Detect which cell encompasses the target text, then output its (X, Y) center coordinate. 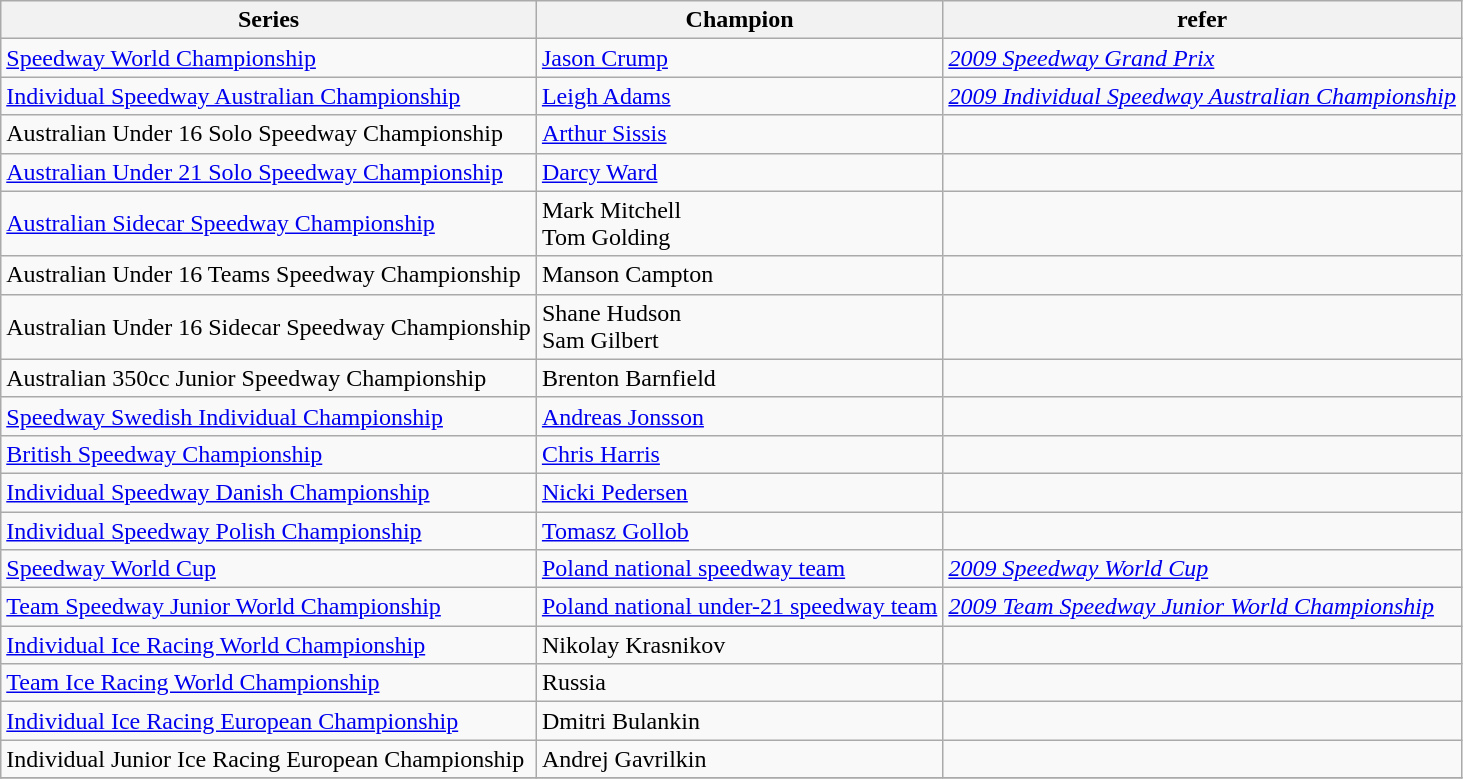
Brenton Barnfield (739, 378)
Mark Mitchell Tom Golding (739, 224)
Nikolay Krasnikov (739, 645)
Russia (739, 683)
Chris Harris (739, 454)
British Speedway Championship (269, 454)
Individual Ice Racing European Championship (269, 721)
Champion (739, 20)
Tomasz Gollob (739, 531)
Individual Speedway Australian Championship (269, 96)
Manson Campton (739, 275)
Australian Under 16 Solo Speedway Championship (269, 134)
Poland national under-21 speedway team (739, 607)
Poland national speedway team (739, 569)
Nicki Pedersen (739, 492)
Individual Junior Ice Racing European Championship (269, 759)
Individual Ice Racing World Championship (269, 645)
Andrej Gavrilkin (739, 759)
Team Speedway Junior World Championship (269, 607)
Leigh Adams (739, 96)
Andreas Jonsson (739, 416)
Individual Speedway Polish Championship (269, 531)
Darcy Ward (739, 172)
Australian Sidecar Speedway Championship (269, 224)
2009 Team Speedway Junior World Championship (1202, 607)
2009 Speedway World Cup (1202, 569)
Australian Under 21 Solo Speedway Championship (269, 172)
Jason Crump (739, 58)
Speedway World Championship (269, 58)
Australian 350cc Junior Speedway Championship (269, 378)
Series (269, 20)
Individual Speedway Danish Championship (269, 492)
Team Ice Racing World Championship (269, 683)
Speedway World Cup (269, 569)
Australian Under 16 Sidecar Speedway Championship (269, 326)
Australian Under 16 Teams Speedway Championship (269, 275)
2009 Speedway Grand Prix (1202, 58)
Dmitri Bulankin (739, 721)
2009 Individual Speedway Australian Championship (1202, 96)
Arthur Sissis (739, 134)
Shane Hudson Sam Gilbert (739, 326)
Speedway Swedish Individual Championship (269, 416)
refer (1202, 20)
